Find where the given text appears and provide that cell's center as (x, y) coordinate. 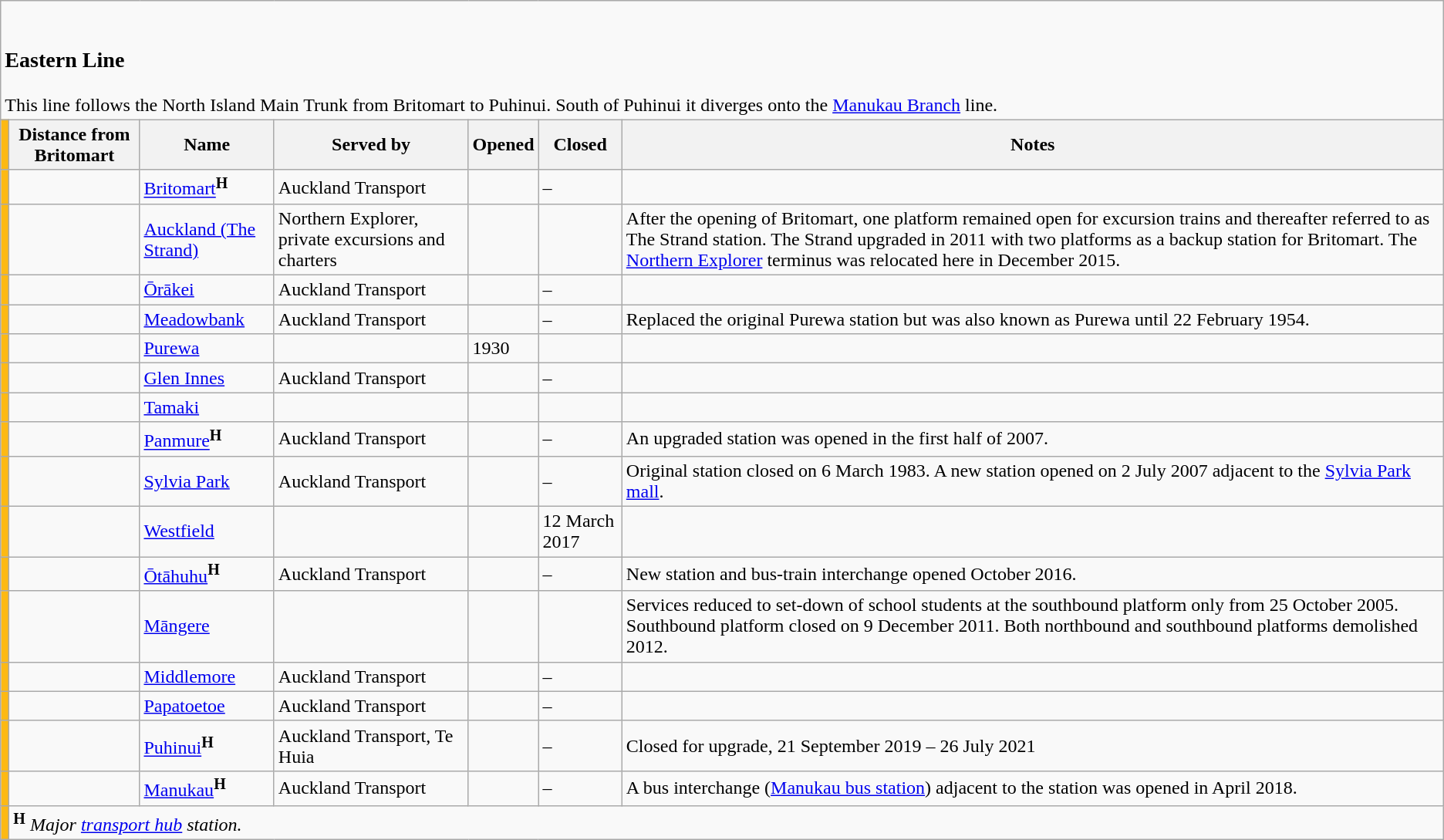
A bus interchange (Manukau bus station) adjacent to the station was opened in April 2018. (1032, 788)
New station and bus-train interchange opened October 2016. (1032, 574)
1930 (503, 349)
H Major transport hub station. (727, 822)
BritomartH (207, 187)
An upgraded station was opened in the first half of 2007. (1032, 440)
Westfield (207, 532)
Served by (371, 145)
Name (207, 145)
PuhinuiH (207, 745)
12 March 2017 (580, 532)
Replaced the original Purewa station but was also known as Purewa until 22 February 1954. (1032, 319)
Purewa (207, 349)
Opened (503, 145)
Māngere (207, 626)
Closed (580, 145)
Ōrākei (207, 290)
Meadowbank (207, 319)
ŌtāhuhuH (207, 574)
Papatoetoe (207, 706)
Glen Innes (207, 378)
Closed for upgrade, 21 September 2019 – 26 July 2021 (1032, 745)
Auckland (The Strand) (207, 240)
Sylvia Park (207, 481)
Northern Explorer, private excursions and charters (371, 240)
Original station closed on 6 March 1983. A new station opened on 2 July 2007 adjacent to the Sylvia Park mall. (1032, 481)
Middlemore (207, 676)
Notes (1032, 145)
Eastern Line This line follows the North Island Main Trunk from Britomart to Puhinui. South of Puhinui it diverges onto the Manukau Branch line. (722, 60)
PanmureH (207, 440)
Tamaki (207, 407)
Distance from Britomart (74, 145)
Auckland Transport, Te Huia (371, 745)
ManukauH (207, 788)
